Detect which cell encompasses the target text, then output its (X, Y) center coordinate. 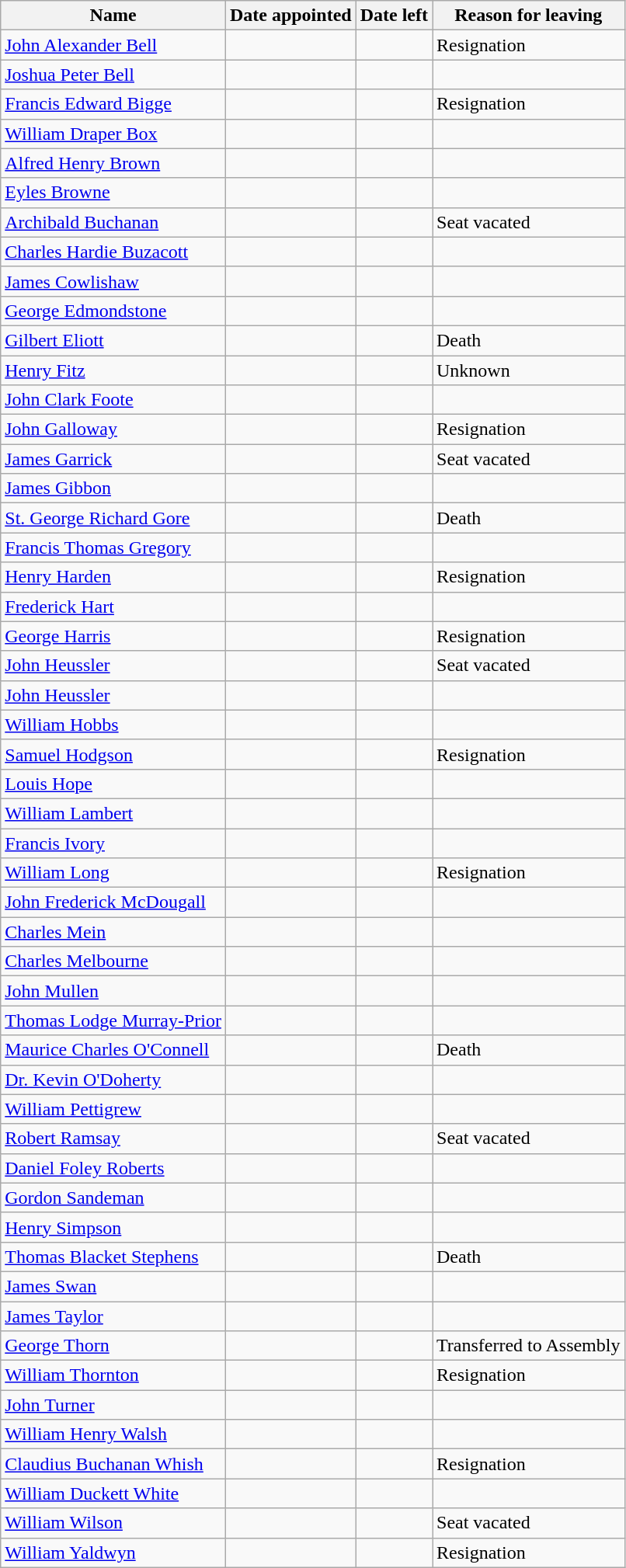
John Mullen (113, 991)
William Lambert (113, 813)
James Swan (113, 1286)
John Turner (113, 1405)
James Cowlishaw (113, 281)
Charles Mein (113, 932)
Alfred Henry Brown (113, 163)
Date left (394, 16)
William Pettigrew (113, 1109)
James Garrick (113, 459)
Francis Edward Bigge (113, 104)
George Thorn (113, 1346)
Louis Hope (113, 784)
John Clark Foote (113, 400)
Samuel Hodgson (113, 754)
Maurice Charles O'Connell (113, 1050)
Daniel Foley Roberts (113, 1168)
William Wilson (113, 1523)
John Alexander Bell (113, 45)
James Gibbon (113, 488)
William Draper Box (113, 134)
Gordon Sandeman (113, 1198)
Charles Melbourne (113, 961)
William Hobbs (113, 725)
Joshua Peter Bell (113, 75)
Charles Hardie Buzacott (113, 252)
St. George Richard Gore (113, 518)
Thomas Blacket Stephens (113, 1257)
John Galloway (113, 429)
Frederick Hart (113, 607)
Archibald Buchanan (113, 222)
Unknown (528, 370)
Henry Fitz (113, 370)
John Frederick McDougall (113, 902)
William Yaldwyn (113, 1552)
Henry Harden (113, 577)
William Duckett White (113, 1493)
Robert Ramsay (113, 1139)
Claudius Buchanan Whish (113, 1464)
Name (113, 16)
George Harris (113, 636)
Gilbert Eliott (113, 340)
George Edmondstone (113, 311)
Francis Ivory (113, 843)
William Long (113, 873)
James Taylor (113, 1316)
Reason for leaving (528, 16)
Henry Simpson (113, 1227)
William Henry Walsh (113, 1434)
Date appointed (290, 16)
Thomas Lodge Murray-Prior (113, 1020)
Dr. Kevin O'Doherty (113, 1080)
Francis Thomas Gregory (113, 548)
William Thornton (113, 1375)
Transferred to Assembly (528, 1346)
Eyles Browne (113, 193)
